Return the [x, y] coordinate for the center point of the cell that contains the specified text.  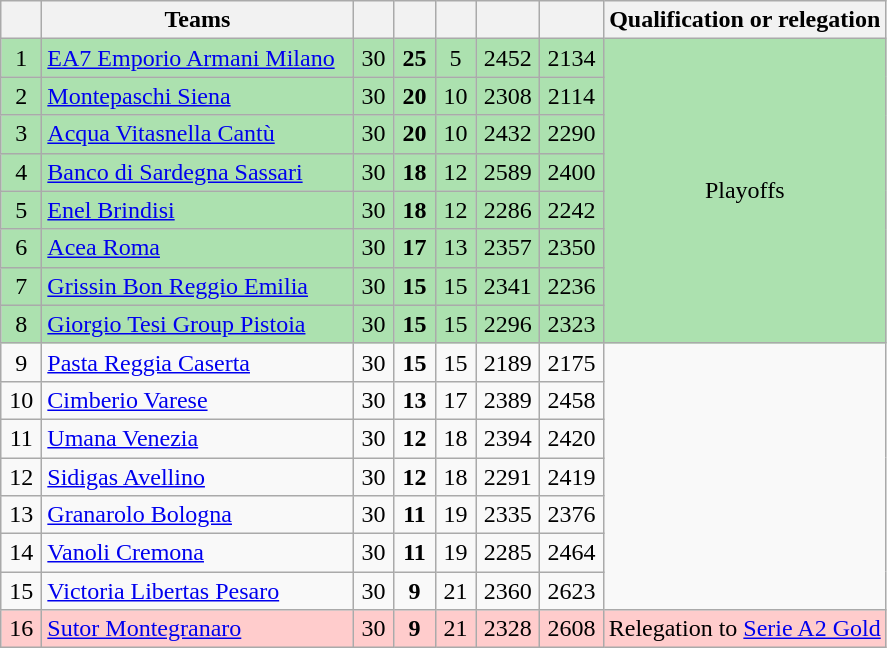
Pasta Reggia Caserta [198, 362]
2335 [508, 515]
Enel Brindisi [198, 210]
2291 [508, 477]
Granarolo Bologna [198, 515]
2623 [572, 591]
2464 [572, 553]
2394 [508, 438]
Giorgio Tesi Group Pistoia [198, 324]
2608 [572, 629]
Teams [198, 20]
2114 [572, 96]
2350 [572, 248]
2420 [572, 438]
Banco di Sardegna Sassari [198, 172]
25 [414, 58]
Playoffs [744, 191]
2296 [508, 324]
Vanoli Cremona [198, 553]
4 [22, 172]
2360 [508, 591]
2389 [508, 400]
2308 [508, 96]
2 [22, 96]
2189 [508, 362]
2458 [572, 400]
2357 [508, 248]
2286 [508, 210]
2419 [572, 477]
Victoria Libertas Pesaro [198, 591]
Umana Venezia [198, 438]
Acea Roma [198, 248]
2290 [572, 134]
2400 [572, 172]
Relegation to Serie A2 Gold [744, 629]
EA7 Emporio Armani Milano [198, 58]
2236 [572, 286]
7 [22, 286]
8 [22, 324]
Sidigas Avellino [198, 477]
2323 [572, 324]
16 [22, 629]
Grissin Bon Reggio Emilia [198, 286]
2175 [572, 362]
2242 [572, 210]
Cimberio Varese [198, 400]
2285 [508, 553]
2328 [508, 629]
2376 [572, 515]
2341 [508, 286]
2589 [508, 172]
Acqua Vitasnella Cantù [198, 134]
2134 [572, 58]
Qualification or relegation [744, 20]
6 [22, 248]
2432 [508, 134]
3 [22, 134]
Montepaschi Siena [198, 96]
Sutor Montegranaro [198, 629]
1 [22, 58]
14 [22, 553]
2452 [508, 58]
